Determine the (x, y) coordinate at the center of the cell enclosing the given text.  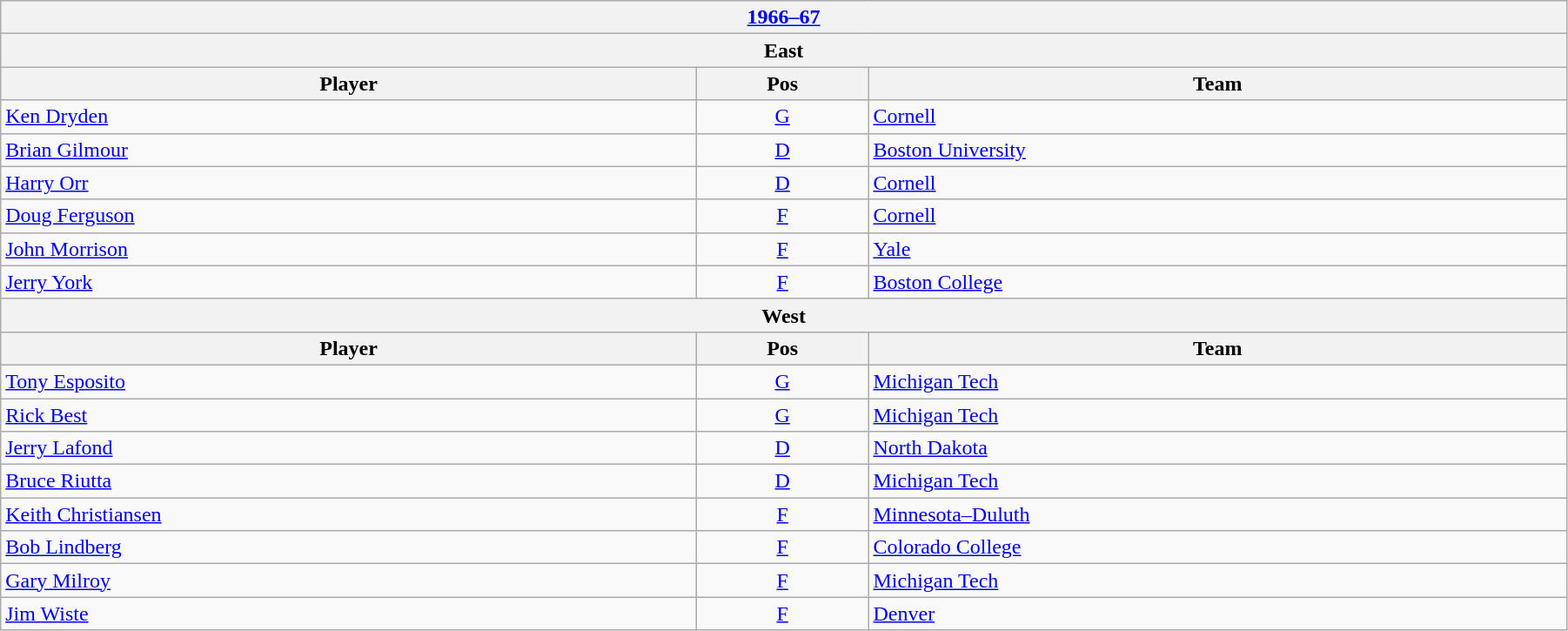
Jerry York (349, 282)
Rick Best (349, 415)
East (784, 50)
North Dakota (1217, 448)
Colorado College (1217, 547)
Yale (1217, 249)
West (784, 315)
Doug Ferguson (349, 216)
John Morrison (349, 249)
Jim Wiste (349, 614)
Bob Lindberg (349, 547)
Keith Christiansen (349, 514)
Harry Orr (349, 183)
Bruce Riutta (349, 481)
Tony Esposito (349, 381)
1966–67 (784, 17)
Boston University (1217, 150)
Brian Gilmour (349, 150)
Boston College (1217, 282)
Denver (1217, 614)
Jerry Lafond (349, 448)
Ken Dryden (349, 117)
Gary Milroy (349, 581)
Minnesota–Duluth (1217, 514)
